From the cell containing the given text, extract its center point as (X, Y) coordinate. 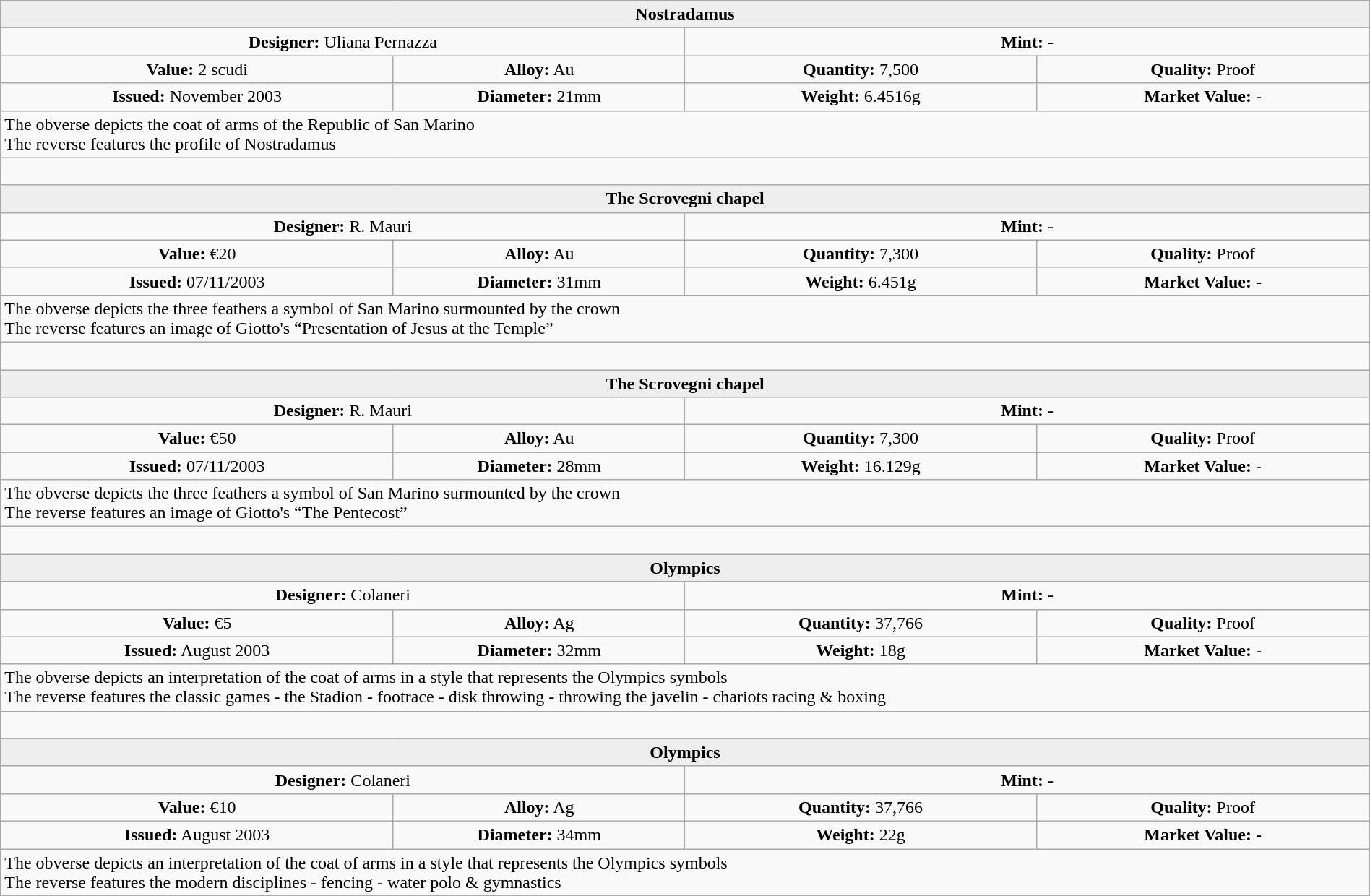
Value: 2 scudi (197, 69)
The obverse depicts the coat of arms of the Republic of San MarinoThe reverse features the profile of Nostradamus (685, 134)
Diameter: 31mm (539, 281)
Value: €20 (197, 254)
Diameter: 28mm (539, 466)
Nostradamus (685, 14)
Designer: Uliana Pernazza (342, 42)
The obverse depicts the three feathers a symbol of San Marino surmounted by the crownThe reverse features an image of Giotto's “The Pentecost” (685, 503)
Weight: 6.4516g (861, 97)
Weight: 16.129g (861, 466)
Weight: 22g (861, 835)
Diameter: 21mm (539, 97)
Value: €10 (197, 807)
Quantity: 7,500 (861, 69)
Diameter: 32mm (539, 650)
Weight: 18g (861, 650)
Issued: November 2003 (197, 97)
Diameter: 34mm (539, 835)
Value: €5 (197, 623)
Weight: 6.451g (861, 281)
Value: €50 (197, 439)
